Find where the given text appears and provide that cell's center as (x, y) coordinate. 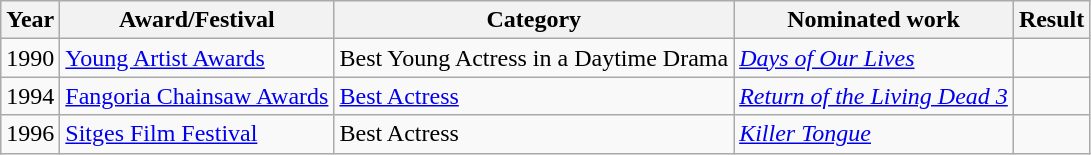
Young Artist Awards (197, 58)
1994 (30, 96)
Return of the Living Dead 3 (874, 96)
Best Young Actress in a Daytime Drama (534, 58)
Year (30, 20)
Sitges Film Festival (197, 134)
Category (534, 20)
1990 (30, 58)
Nominated work (874, 20)
Killer Tongue (874, 134)
1996 (30, 134)
Days of Our Lives (874, 58)
Award/Festival (197, 20)
Fangoria Chainsaw Awards (197, 96)
Result (1051, 20)
